Find where the given text appears and provide that cell's center as (x, y) coordinate. 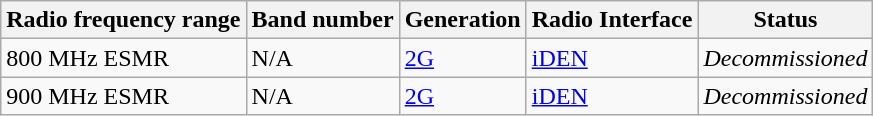
Generation (462, 20)
Radio frequency range (124, 20)
Radio Interface (612, 20)
Status (786, 20)
Band number (322, 20)
900 MHz ESMR (124, 96)
800 MHz ESMR (124, 58)
